Pinpoint the cell where the given text exists, returning its [x, y] midpoint coordinate. 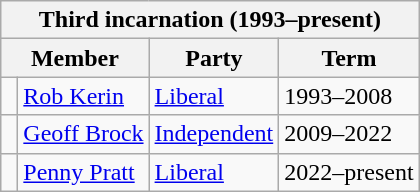
Party [214, 58]
Term [349, 58]
2022–present [349, 172]
Independent [214, 134]
Geoff Brock [84, 134]
Member [75, 58]
2009–2022 [349, 134]
1993–2008 [349, 96]
Penny Pratt [84, 172]
Rob Kerin [84, 96]
Third incarnation (1993–present) [210, 20]
